Determine the [x, y] coordinate at the center of the cell enclosing the given text.  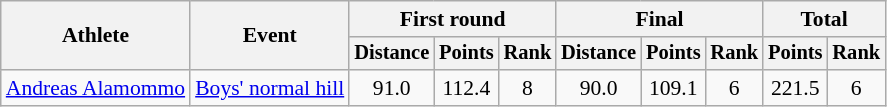
109.1 [673, 88]
221.5 [795, 88]
Boys' normal hill [270, 88]
Andreas Alamommo [96, 88]
Final [660, 19]
91.0 [392, 88]
First round [452, 19]
90.0 [598, 88]
Athlete [96, 36]
Total [824, 19]
112.4 [466, 88]
Event [270, 36]
8 [528, 88]
